Locate the cell with the specified text and output its [x, y] center coordinate. 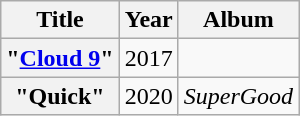
"Cloud 9" [60, 58]
"Quick" [60, 96]
Album [238, 20]
Year [148, 20]
Title [60, 20]
SuperGood [238, 96]
2020 [148, 96]
2017 [148, 58]
